Output the (X, Y) coordinate of the center of the cell containing the given text.  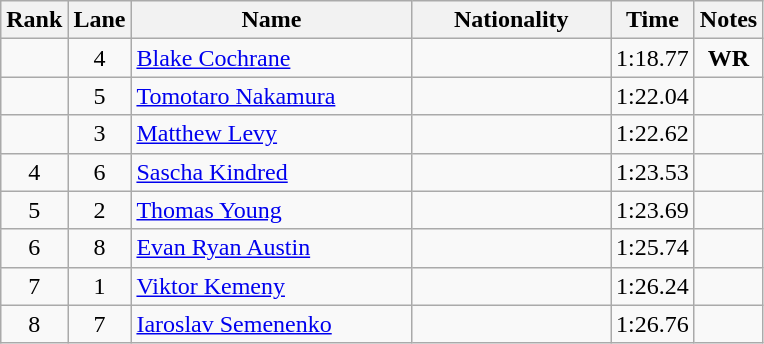
1:22.04 (653, 96)
Matthew Levy (272, 134)
1:26.76 (653, 324)
1:23.53 (653, 172)
1 (100, 286)
WR (728, 58)
Notes (728, 20)
Viktor Kemeny (272, 286)
3 (100, 134)
1:22.62 (653, 134)
Thomas Young (272, 210)
Rank (34, 20)
2 (100, 210)
Time (653, 20)
Blake Cochrane (272, 58)
Lane (100, 20)
1:23.69 (653, 210)
Sascha Kindred (272, 172)
Name (272, 20)
Iaroslav Semenenko (272, 324)
Nationality (512, 20)
1:18.77 (653, 58)
Tomotaro Nakamura (272, 96)
1:26.24 (653, 286)
1:25.74 (653, 248)
Evan Ryan Austin (272, 248)
